Return (x, y) of the center of cell containing provided text 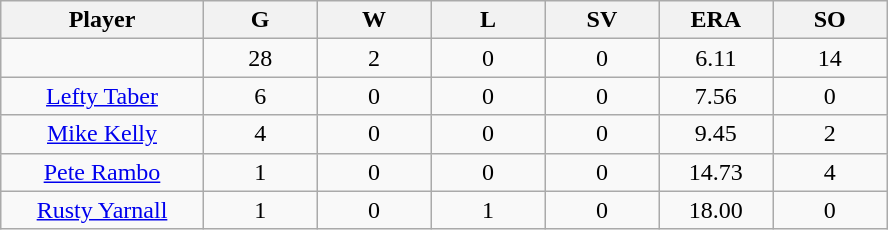
SO (830, 20)
Player (102, 20)
6.11 (716, 58)
Pete Rambo (102, 172)
28 (260, 58)
18.00 (716, 210)
6 (260, 96)
Mike Kelly (102, 134)
G (260, 20)
14 (830, 58)
SV (602, 20)
14.73 (716, 172)
L (488, 20)
7.56 (716, 96)
ERA (716, 20)
9.45 (716, 134)
W (374, 20)
Rusty Yarnall (102, 210)
Lefty Taber (102, 96)
